Return the (x, y) coordinate for the center point of the cell that contains the specified text.  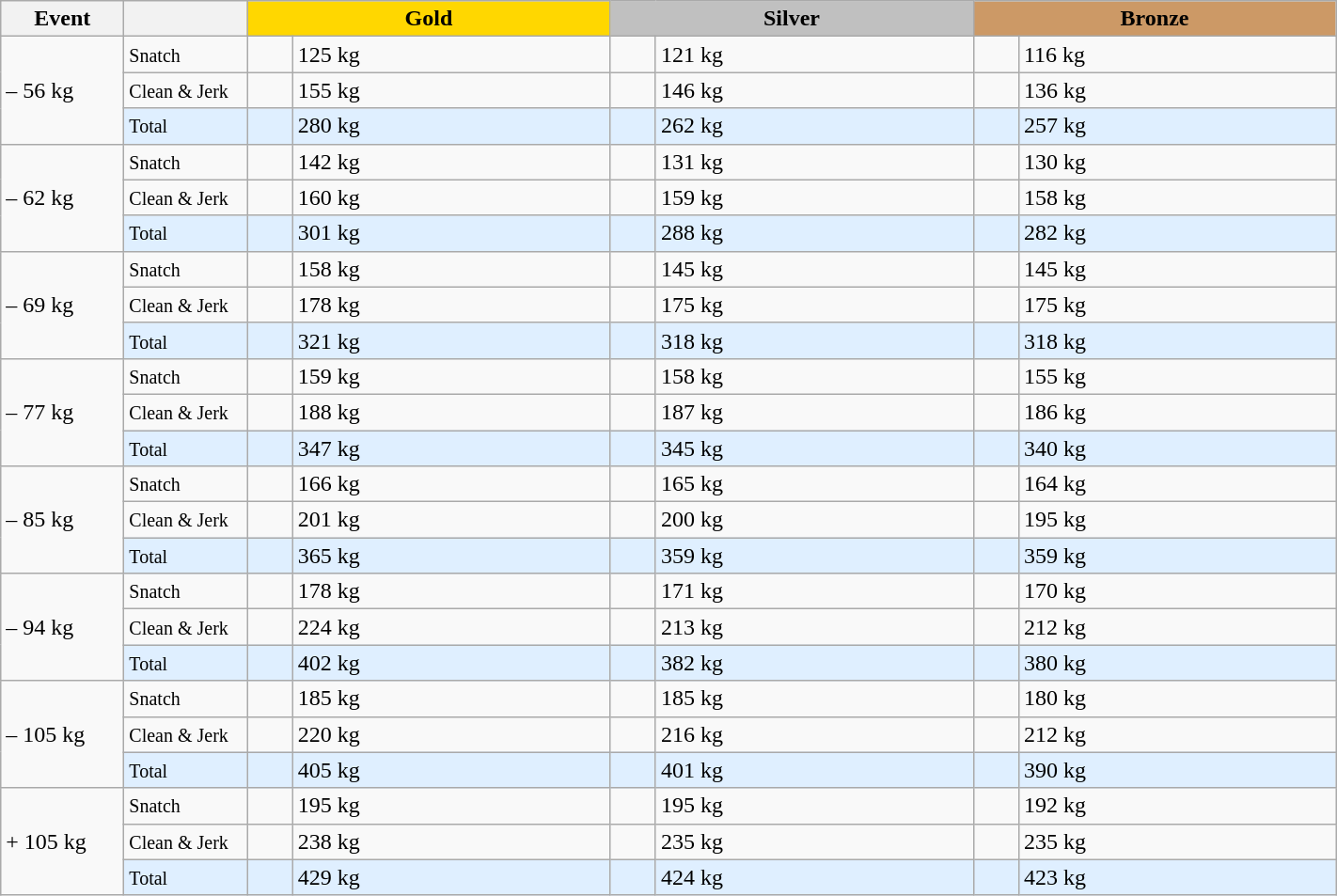
166 kg (451, 484)
238 kg (451, 841)
192 kg (1177, 806)
220 kg (451, 734)
402 kg (451, 663)
Silver (792, 19)
257 kg (1177, 126)
405 kg (451, 770)
Gold (429, 19)
– 77 kg (62, 412)
– 62 kg (62, 197)
301 kg (451, 233)
200 kg (814, 520)
125 kg (451, 55)
Event (62, 19)
423 kg (1177, 877)
– 94 kg (62, 627)
136 kg (1177, 90)
130 kg (1177, 162)
401 kg (814, 770)
262 kg (814, 126)
380 kg (1177, 663)
213 kg (814, 627)
165 kg (814, 484)
288 kg (814, 233)
Bronze (1155, 19)
429 kg (451, 877)
116 kg (1177, 55)
282 kg (1177, 233)
– 56 kg (62, 90)
– 69 kg (62, 305)
224 kg (451, 627)
280 kg (451, 126)
345 kg (814, 448)
340 kg (1177, 448)
347 kg (451, 448)
170 kg (1177, 591)
160 kg (451, 197)
390 kg (1177, 770)
121 kg (814, 55)
– 85 kg (62, 520)
146 kg (814, 90)
+ 105 kg (62, 841)
164 kg (1177, 484)
201 kg (451, 520)
131 kg (814, 162)
– 105 kg (62, 734)
365 kg (451, 556)
187 kg (814, 412)
171 kg (814, 591)
382 kg (814, 663)
142 kg (451, 162)
216 kg (814, 734)
188 kg (451, 412)
180 kg (1177, 699)
424 kg (814, 877)
321 kg (451, 340)
186 kg (1177, 412)
